Capture the cell that displays the provided text and extract its (x, y) central coordinate. 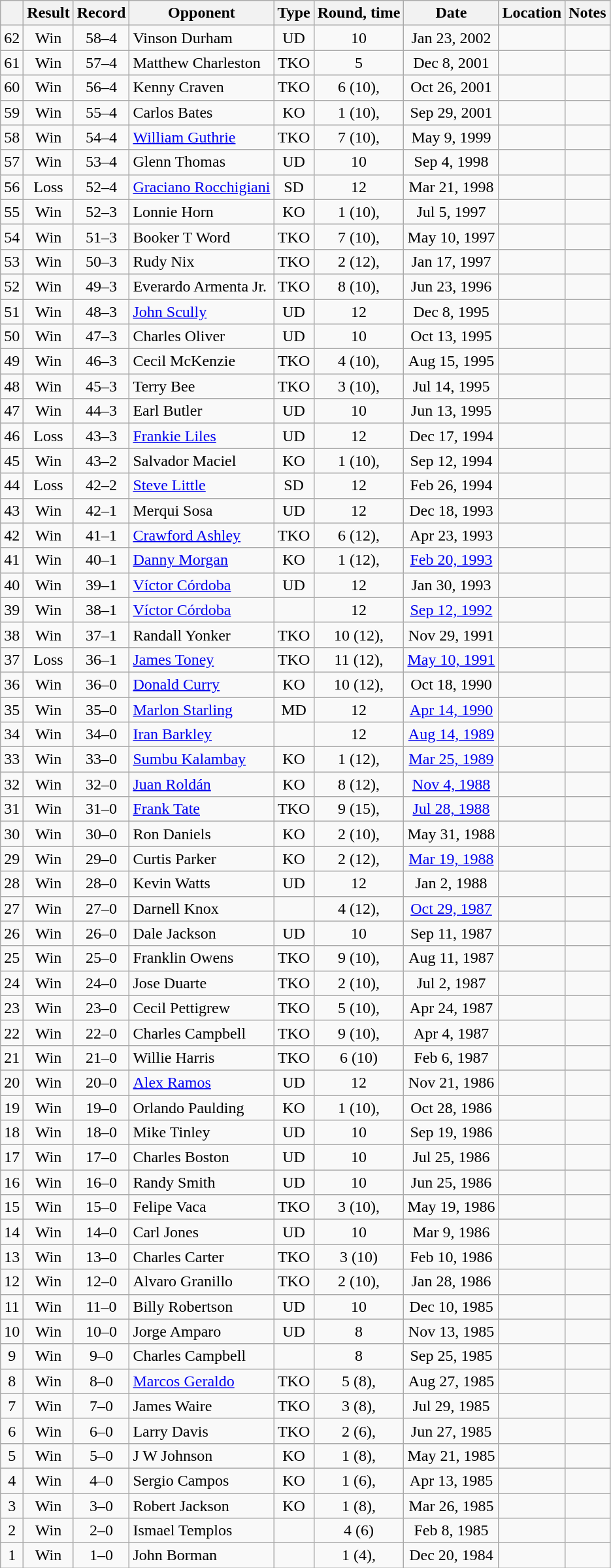
31 (12, 809)
6 (10) (359, 1058)
Feb 20, 1993 (451, 560)
Record (101, 13)
36–0 (101, 684)
3 (12, 1505)
47 (12, 411)
Crawford Ashley (201, 535)
Jun 27, 1985 (451, 1431)
5 (10), (359, 1008)
18 (12, 1133)
Frank Tate (201, 809)
4–0 (101, 1480)
53 (12, 261)
21–0 (101, 1058)
30–0 (101, 834)
Willie Harris (201, 1058)
23–0 (101, 1008)
56 (12, 187)
55 (12, 212)
39–1 (101, 585)
Result (48, 13)
52–3 (101, 212)
Feb 10, 1986 (451, 1257)
46–3 (101, 361)
40 (12, 585)
51–3 (101, 237)
24–0 (101, 983)
17–0 (101, 1158)
51 (12, 312)
Round, time (359, 13)
Felipe Vaca (201, 1207)
Graciano Rocchigiani (201, 187)
33–0 (101, 759)
Marlon Starling (201, 709)
Jul 14, 1995 (451, 386)
Type (294, 13)
Glenn Thomas (201, 162)
9–0 (101, 1356)
Apr 4, 1987 (451, 1033)
41–1 (101, 535)
57 (12, 162)
3–0 (101, 1505)
33 (12, 759)
2 (12, 1531)
Danny Morgan (201, 560)
May 19, 1986 (451, 1207)
56–4 (101, 88)
5 (8), (359, 1381)
Mar 9, 1986 (451, 1232)
Randall Yonker (201, 635)
58 (12, 137)
52–4 (101, 187)
4 (6) (359, 1531)
38–1 (101, 610)
May 9, 1999 (451, 137)
Mar 25, 1989 (451, 759)
Juan Roldán (201, 784)
55–4 (101, 112)
Dec 10, 1985 (451, 1307)
Vinson Durham (201, 38)
2 (6), (359, 1431)
53–4 (101, 162)
Feb 6, 1987 (451, 1058)
Oct 18, 1990 (451, 684)
James Waire (201, 1406)
Mar 19, 1988 (451, 859)
62 (12, 38)
49–3 (101, 286)
Ismael Templos (201, 1531)
May 10, 1991 (451, 659)
1–0 (101, 1556)
Apr 24, 1987 (451, 1008)
Nov 21, 1986 (451, 1082)
38 (12, 635)
42–2 (101, 486)
25 (12, 958)
Jul 5, 1997 (451, 212)
Jose Duarte (201, 983)
Mar 26, 1985 (451, 1505)
37 (12, 659)
4 (12), (359, 909)
Matthew Charleston (201, 63)
Donald Curry (201, 684)
Mike Tinley (201, 1133)
Jul 29, 1985 (451, 1406)
42 (12, 535)
Oct 28, 1986 (451, 1108)
William Guthrie (201, 137)
John Borman (201, 1556)
50–3 (101, 261)
May 21, 1985 (451, 1456)
Dec 8, 2001 (451, 63)
Lonnie Horn (201, 212)
58–4 (101, 38)
27 (12, 909)
3 (8), (359, 1406)
1 (12, 1556)
11–0 (101, 1307)
Alvaro Granillo (201, 1282)
13 (12, 1257)
Jun 23, 1996 (451, 286)
Sep 11, 1987 (451, 933)
7–0 (101, 1406)
18–0 (101, 1133)
Robert Jackson (201, 1505)
Opponent (201, 13)
60 (12, 88)
48–3 (101, 312)
29 (12, 859)
Curtis Parker (201, 859)
17 (12, 1158)
Jan 30, 1993 (451, 585)
James Toney (201, 659)
1 (4), (359, 1556)
47–3 (101, 337)
Feb 8, 1985 (451, 1531)
52 (12, 286)
9 (15), (359, 809)
35–0 (101, 709)
34 (12, 735)
1 (6), (359, 1480)
Everardo Armenta Jr. (201, 286)
23 (12, 1008)
Frankie Liles (201, 436)
J W Johnson (201, 1456)
6–0 (101, 1431)
39 (12, 610)
Apr 13, 1985 (451, 1480)
Nov 4, 1988 (451, 784)
Jun 25, 1986 (451, 1182)
Jan 23, 2002 (451, 38)
29–0 (101, 859)
16 (12, 1182)
34–0 (101, 735)
6 (12), (359, 535)
24 (12, 983)
May 31, 1988 (451, 834)
Mar 21, 1998 (451, 187)
22–0 (101, 1033)
45–3 (101, 386)
21 (12, 1058)
57–4 (101, 63)
19 (12, 1108)
Jul 25, 1986 (451, 1158)
46 (12, 436)
Sep 12, 1992 (451, 610)
26 (12, 933)
49 (12, 361)
Oct 26, 2001 (451, 88)
Kenny Craven (201, 88)
Sergio Campos (201, 1480)
Aug 14, 1989 (451, 735)
44–3 (101, 411)
9 (12, 1356)
Billy Robertson (201, 1307)
15 (12, 1207)
Jan 28, 1986 (451, 1282)
Darnell Knox (201, 909)
20–0 (101, 1082)
Nov 13, 1985 (451, 1331)
Salvador Maciel (201, 461)
Oct 13, 1995 (451, 337)
Booker T Word (201, 237)
40–1 (101, 560)
Franklin Owens (201, 958)
61 (12, 63)
Carlos Bates (201, 112)
Date (451, 13)
John Scully (201, 312)
11 (12), (359, 659)
Carl Jones (201, 1232)
20 (12, 1082)
41 (12, 560)
4 (10), (359, 361)
Cecil Pettigrew (201, 1008)
Charles Oliver (201, 337)
Ron Daniels (201, 834)
Iran Barkley (201, 735)
28–0 (101, 884)
30 (12, 834)
25–0 (101, 958)
36 (12, 684)
48 (12, 386)
Kevin Watts (201, 884)
32 (12, 784)
Aug 27, 1985 (451, 1381)
Jan 17, 1997 (451, 261)
8 (10), (359, 286)
4 (12, 1480)
36–1 (101, 659)
Sep 4, 1998 (451, 162)
Aug 11, 1987 (451, 958)
14–0 (101, 1232)
37–1 (101, 635)
Cecil McKenzie (201, 361)
27–0 (101, 909)
Steve Little (201, 486)
7 (12, 1406)
26–0 (101, 933)
11 (12, 1307)
Apr 14, 1990 (451, 709)
Terry Bee (201, 386)
35 (12, 709)
28 (12, 884)
16–0 (101, 1182)
Dec 18, 1993 (451, 510)
Apr 23, 1993 (451, 535)
8–0 (101, 1381)
14 (12, 1232)
59 (12, 112)
54 (12, 237)
32–0 (101, 784)
42–1 (101, 510)
Dec 20, 1984 (451, 1556)
45 (12, 461)
Sep 19, 1986 (451, 1133)
Merqui Sosa (201, 510)
2–0 (101, 1531)
Earl Butler (201, 411)
43–3 (101, 436)
MD (294, 709)
Charles Boston (201, 1158)
Dale Jackson (201, 933)
Notes (587, 13)
13–0 (101, 1257)
Feb 26, 1994 (451, 486)
Sep 29, 2001 (451, 112)
15–0 (101, 1207)
6 (12, 1431)
Rudy Nix (201, 261)
Sep 12, 1994 (451, 461)
31–0 (101, 809)
Oct 29, 1987 (451, 909)
Sep 25, 1985 (451, 1356)
8 (12), (359, 784)
Marcos Geraldo (201, 1381)
Jorge Amparo (201, 1331)
Charles Carter (201, 1257)
50 (12, 337)
3 (10) (359, 1257)
Nov 29, 1991 (451, 635)
43 (12, 510)
Randy Smith (201, 1182)
Jan 2, 1988 (451, 884)
19–0 (101, 1108)
May 10, 1997 (451, 237)
54–4 (101, 137)
Aug 15, 1995 (451, 361)
Larry Davis (201, 1431)
Orlando Paulding (201, 1108)
5–0 (101, 1456)
10–0 (101, 1331)
6 (10), (359, 88)
Jul 28, 1988 (451, 809)
Dec 17, 1994 (451, 436)
Dec 8, 1995 (451, 312)
Location (532, 13)
Jun 13, 1995 (451, 411)
22 (12, 1033)
43–2 (101, 461)
Sumbu Kalambay (201, 759)
44 (12, 486)
Jul 2, 1987 (451, 983)
Alex Ramos (201, 1082)
12–0 (101, 1282)
